Capture the cell that displays the provided text and extract its [x, y] central coordinate. 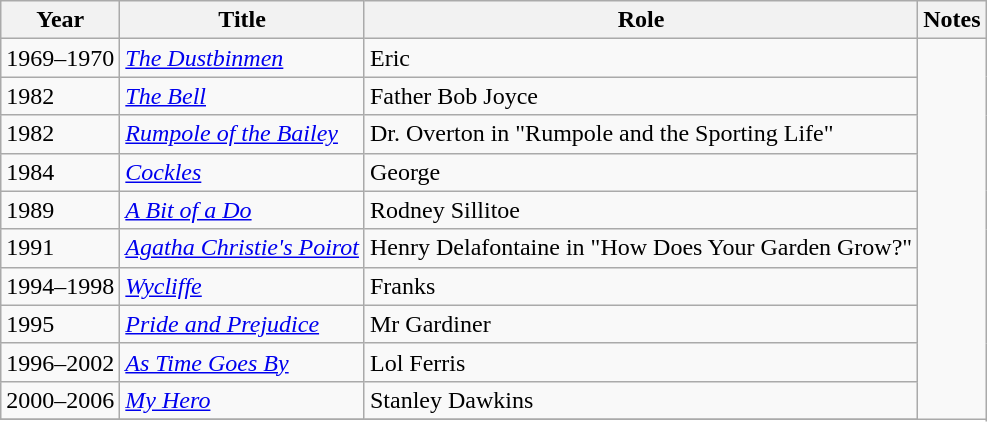
Rumpole of the Bailey [242, 134]
My Hero [242, 400]
1989 [60, 210]
1984 [60, 172]
1991 [60, 248]
George [640, 172]
Cockles [242, 172]
Mr Gardiner [640, 324]
The Bell [242, 96]
Year [60, 20]
Notes [952, 20]
Wycliffe [242, 286]
1995 [60, 324]
Role [640, 20]
1996–2002 [60, 362]
As Time Goes By [242, 362]
Father Bob Joyce [640, 96]
Dr. Overton in "Rumpole and the Sporting Life" [640, 134]
Henry Delafontaine in "How Does Your Garden Grow?" [640, 248]
1969–1970 [60, 58]
2000–2006 [60, 400]
Stanley Dawkins [640, 400]
Rodney Sillitoe [640, 210]
The Dustbinmen [242, 58]
A Bit of a Do [242, 210]
Franks [640, 286]
Title [242, 20]
Eric [640, 58]
1994–1998 [60, 286]
Lol Ferris [640, 362]
Pride and Prejudice [242, 324]
Agatha Christie's Poirot [242, 248]
